Locate the cell with the specified text and output its (x, y) center coordinate. 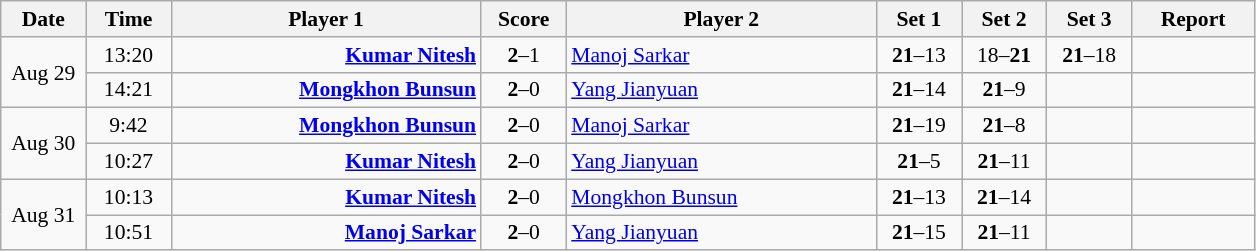
Aug 31 (44, 214)
21–19 (918, 126)
21–5 (918, 162)
21–15 (918, 233)
13:20 (128, 55)
Time (128, 19)
Set 2 (1004, 19)
Player 1 (326, 19)
Aug 29 (44, 72)
Report (1194, 19)
10:13 (128, 197)
9:42 (128, 126)
21–9 (1004, 90)
Score (524, 19)
2–1 (524, 55)
Set 3 (1090, 19)
10:27 (128, 162)
18–21 (1004, 55)
Date (44, 19)
21–18 (1090, 55)
14:21 (128, 90)
10:51 (128, 233)
21–8 (1004, 126)
Set 1 (918, 19)
Player 2 (721, 19)
Aug 30 (44, 144)
